Extract the [X, Y] coordinate from the center of the cell holding the provided text.  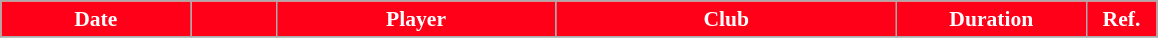
Player [416, 19]
Club [726, 19]
Duration [991, 19]
Ref. [1121, 19]
Date [96, 19]
